Detect which cell encompasses the target text, then output its [X, Y] center coordinate. 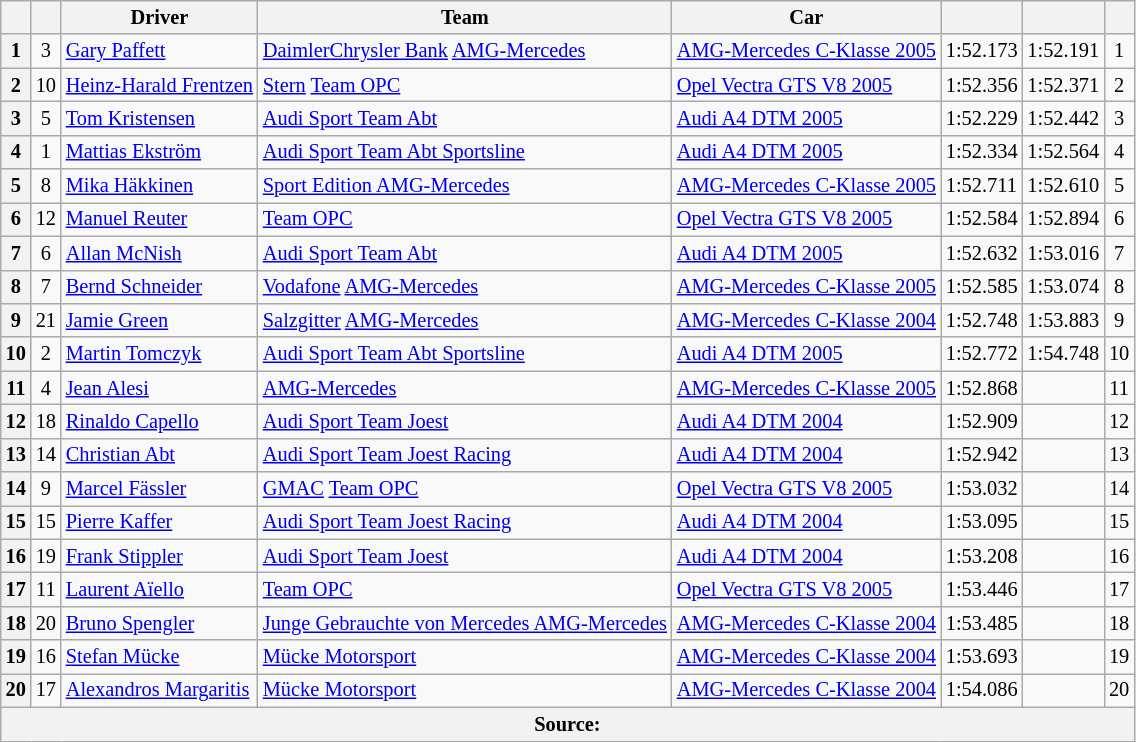
1:52.894 [1063, 219]
Salzgitter AMG-Mercedes [465, 320]
1:53.016 [1063, 253]
1:53.074 [1063, 287]
1:52.942 [982, 455]
1:54.086 [982, 690]
AMG-Mercedes [465, 388]
1:53.208 [982, 556]
Alexandros Margaritis [160, 690]
Bruno Spengler [160, 623]
Stefan Mücke [160, 657]
DaimlerChrysler Bank AMG-Mercedes [465, 51]
1:52.191 [1063, 51]
Heinz-Harald Frentzen [160, 85]
Junge Gebrauchte von Mercedes AMG-Mercedes [465, 623]
1:52.632 [982, 253]
Jean Alesi [160, 388]
Tom Kristensen [160, 118]
Jamie Green [160, 320]
Gary Paffett [160, 51]
Driver [160, 17]
1:52.585 [982, 287]
1:53.032 [982, 489]
1:52.334 [982, 152]
1:52.610 [1063, 186]
1:52.229 [982, 118]
Allan McNish [160, 253]
1:52.564 [1063, 152]
Rinaldo Capello [160, 421]
Sport Edition AMG-Mercedes [465, 186]
1:52.711 [982, 186]
1:52.748 [982, 320]
1:52.909 [982, 421]
Mattias Ekström [160, 152]
1:53.485 [982, 623]
Laurent Aïello [160, 589]
Pierre Kaffer [160, 522]
GMAC Team OPC [465, 489]
Source: [568, 724]
1:52.173 [982, 51]
1:52.868 [982, 388]
Frank Stippler [160, 556]
1:53.095 [982, 522]
21 [46, 320]
Stern Team OPC [465, 85]
Martin Tomczyk [160, 354]
1:52.772 [982, 354]
Vodafone AMG-Mercedes [465, 287]
1:53.883 [1063, 320]
1:52.442 [1063, 118]
Christian Abt [160, 455]
Car [806, 17]
1:52.371 [1063, 85]
1:52.356 [982, 85]
1:53.446 [982, 589]
Bernd Schneider [160, 287]
Marcel Fässler [160, 489]
Mika Häkkinen [160, 186]
Manuel Reuter [160, 219]
1:52.584 [982, 219]
1:54.748 [1063, 354]
1:53.693 [982, 657]
Team [465, 17]
